Scan for the cell matching the given text and deliver its (x, y) coordinate at center. 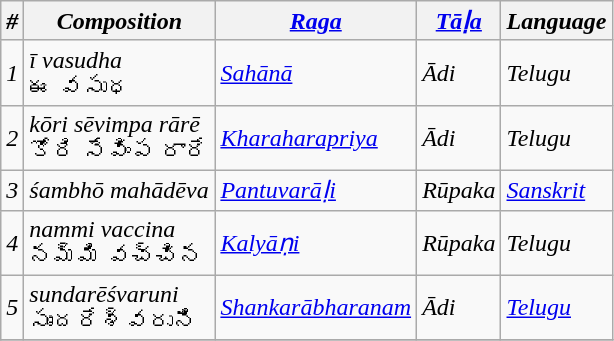
Shankarābharanam (316, 308)
kōri sēvimpa rārē కోరి సేవింప రారే (120, 138)
Kharaharapriya (316, 138)
Tāḷa (459, 21)
ī vasudha ఈ వసుధ (120, 72)
Pantuvarāḷi (316, 190)
Composition (120, 21)
5 (12, 308)
sundarēśvaruni సుందరేశ్వరుని (120, 308)
Sahānā (316, 72)
2 (12, 138)
nammi vaccina నమ్మి వచ్చిన (120, 242)
Sanskrit (556, 190)
Kalyāṇi (316, 242)
śambhō mahādēva (120, 190)
Language (556, 21)
4 (12, 242)
Raga (316, 21)
1 (12, 72)
# (12, 21)
3 (12, 190)
